Scan for the cell matching the given text and deliver its [x, y] coordinate at center. 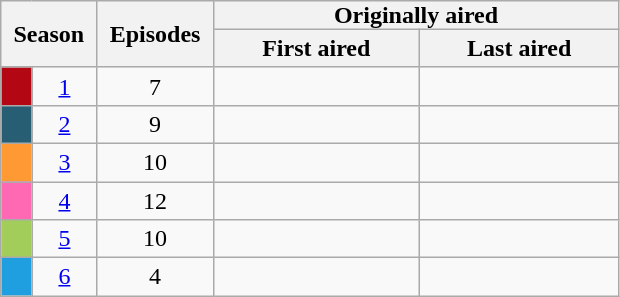
1 [64, 86]
2 [64, 124]
Season [49, 34]
9 [155, 124]
7 [155, 86]
Last aired [518, 48]
Originally aired [416, 15]
First aired [316, 48]
5 [64, 239]
Episodes [155, 34]
6 [64, 277]
3 [64, 162]
12 [155, 201]
